Identify which cell holds the provided text, then report its (X, Y) central coordinate. 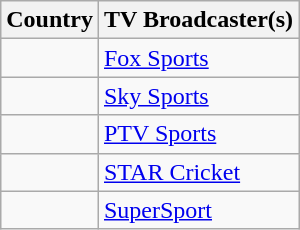
STAR Cricket (198, 172)
Fox Sports (198, 58)
TV Broadcaster(s) (198, 20)
PTV Sports (198, 134)
Sky Sports (198, 96)
SuperSport (198, 210)
Country (50, 20)
